Provide the (X, Y) coordinate of the cell's center where the given text is located.  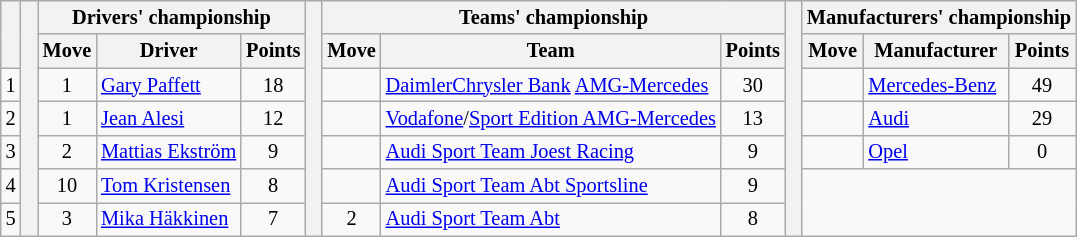
29 (1042, 118)
Mercedes-Benz (936, 85)
30 (753, 85)
Teams' championship (553, 17)
Manufacturer (936, 51)
Manufacturers' championship (939, 17)
12 (273, 118)
Team (551, 51)
Mika Häkkinen (168, 219)
Driver (168, 51)
5 (11, 219)
49 (1042, 85)
Mattias Ekström (168, 152)
10 (67, 186)
Drivers' championship (172, 17)
Opel (936, 152)
Jean Alesi (168, 118)
Audi Sport Team Abt Sportsline (551, 186)
Audi Sport Team Joest Racing (551, 152)
18 (273, 85)
Audi Sport Team Abt (551, 219)
Tom Kristensen (168, 186)
13 (753, 118)
7 (273, 219)
4 (11, 186)
DaimlerChrysler Bank AMG-Mercedes (551, 85)
Gary Paffett (168, 85)
Vodafone/Sport Edition AMG-Mercedes (551, 118)
0 (1042, 152)
Audi (936, 118)
